Output the [x, y] coordinate of the center of the cell containing the given text.  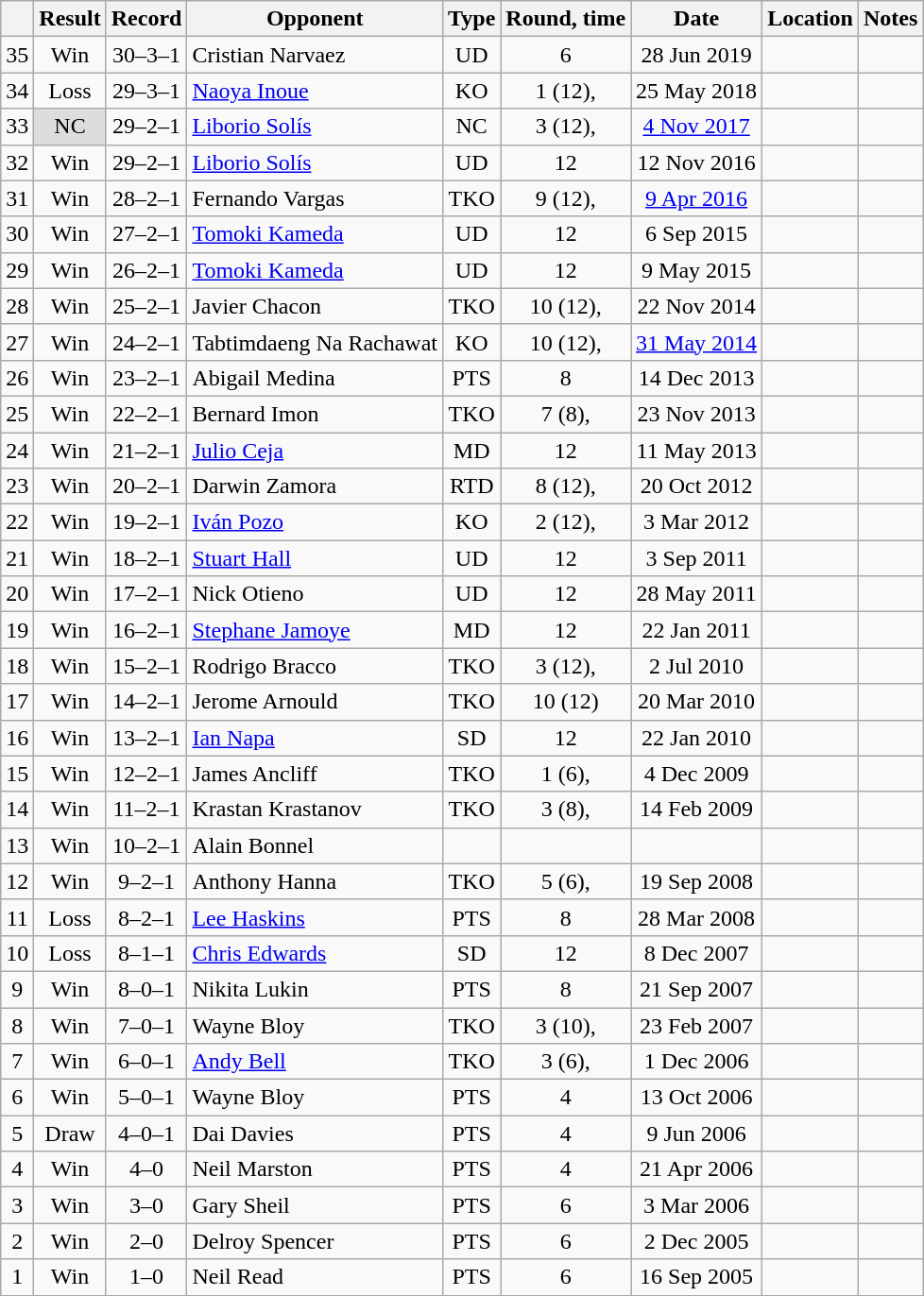
22 Jan 2011 [697, 630]
Stephane Jamoye [316, 630]
16 Sep 2005 [697, 1277]
16–2–1 [146, 630]
Andy Bell [316, 1062]
28–2–1 [146, 198]
Naoya Inoue [316, 91]
Gary Sheil [316, 1205]
Date [697, 19]
5–0–1 [146, 1098]
Round, time [566, 19]
13 [17, 845]
34 [17, 91]
30 [17, 234]
1 [17, 1277]
2 Dec 2005 [697, 1241]
Fernando Vargas [316, 198]
24 [17, 451]
16 [17, 738]
20 Oct 2012 [697, 486]
Dai Davies [316, 1134]
9 Jun 2006 [697, 1134]
5 (6), [566, 881]
14 Feb 2009 [697, 810]
9 [17, 989]
12 Nov 2016 [697, 162]
2 Jul 2010 [697, 666]
8–2–1 [146, 917]
9–2–1 [146, 881]
2 (12), [566, 522]
Bernard Imon [316, 414]
20–2–1 [146, 486]
Nick Otieno [316, 594]
Location [811, 19]
Stuart Hall [316, 558]
11 [17, 917]
31 May 2014 [697, 342]
Neil Read [316, 1277]
23 Feb 2007 [697, 1025]
4–0 [146, 1169]
Notes [890, 19]
Krastan Krastanov [316, 810]
8–1–1 [146, 953]
12–2–1 [146, 774]
20 [17, 594]
Record [146, 19]
Abigail Medina [316, 378]
RTD [472, 486]
31 [17, 198]
Ian Napa [316, 738]
Jerome Arnould [316, 702]
18 [17, 666]
14–2–1 [146, 702]
22 [17, 522]
Iván Pozo [316, 522]
8–0–1 [146, 989]
25–2–1 [146, 306]
28 Mar 2008 [697, 917]
19 Sep 2008 [697, 881]
2–0 [146, 1241]
3 Mar 2006 [697, 1205]
3 (8), [566, 810]
28 May 2011 [697, 594]
3 Sep 2011 [697, 558]
11–2–1 [146, 810]
9 May 2015 [697, 270]
22 Jan 2010 [697, 738]
7–0–1 [146, 1025]
Draw [70, 1134]
4 Nov 2017 [697, 127]
3 Mar 2012 [697, 522]
22 Nov 2014 [697, 306]
9 (12), [566, 198]
8 Dec 2007 [697, 953]
9 Apr 2016 [697, 198]
15–2–1 [146, 666]
Nikita Lukin [316, 989]
23 Nov 2013 [697, 414]
19 [17, 630]
Delroy Spencer [316, 1241]
18–2–1 [146, 558]
23–2–1 [146, 378]
Javier Chacon [316, 306]
17–2–1 [146, 594]
23 [17, 486]
28 Jun 2019 [697, 55]
Neil Marston [316, 1169]
8 (12), [566, 486]
21 [17, 558]
Cristian Narvaez [316, 55]
32 [17, 162]
1 (12), [566, 91]
27 [17, 342]
20 Mar 2010 [697, 702]
7 [17, 1062]
29 [17, 270]
10 [17, 953]
26–2–1 [146, 270]
21 Apr 2006 [697, 1169]
Julio Ceja [316, 451]
27–2–1 [146, 234]
25 [17, 414]
6 Sep 2015 [697, 234]
6–0–1 [146, 1062]
4 Dec 2009 [697, 774]
22–2–1 [146, 414]
Rodrigo Bracco [316, 666]
1–0 [146, 1277]
3–0 [146, 1205]
17 [17, 702]
13 Oct 2006 [697, 1098]
10 (12) [566, 702]
28 [17, 306]
25 May 2018 [697, 91]
3 [17, 1205]
15 [17, 774]
13–2–1 [146, 738]
24–2–1 [146, 342]
26 [17, 378]
Lee Haskins [316, 917]
7 (8), [566, 414]
2 [17, 1241]
14 Dec 2013 [697, 378]
4–0–1 [146, 1134]
1 (6), [566, 774]
35 [17, 55]
10–2–1 [146, 845]
21–2–1 [146, 451]
3 (6), [566, 1062]
Darwin Zamora [316, 486]
1 Dec 2006 [697, 1062]
Alain Bonnel [316, 845]
3 (10), [566, 1025]
Type [472, 19]
5 [17, 1134]
Chris Edwards [316, 953]
29–3–1 [146, 91]
19–2–1 [146, 522]
Opponent [316, 19]
14 [17, 810]
Result [70, 19]
30–3–1 [146, 55]
Tabtimdaeng Na Rachawat [316, 342]
21 Sep 2007 [697, 989]
33 [17, 127]
11 May 2013 [697, 451]
Anthony Hanna [316, 881]
James Ancliff [316, 774]
